Output the (x, y) coordinate of the center of the cell containing the given text.  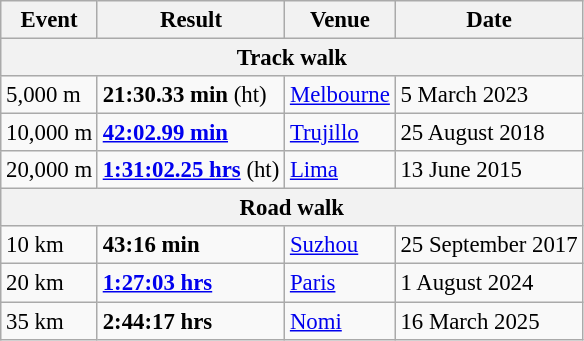
20 km (50, 283)
Trujillo (340, 133)
Paris (340, 283)
Venue (340, 20)
25 August 2018 (489, 133)
13 June 2015 (489, 170)
5,000 m (50, 95)
5 March 2023 (489, 95)
21:30.33 min (ht) (190, 95)
35 km (50, 321)
Event (50, 20)
Melbourne (340, 95)
2:44:17 hrs (190, 321)
43:16 min (190, 245)
20,000 m (50, 170)
1:27:03 hrs (190, 283)
10,000 m (50, 133)
1:31:02.25 hrs (ht) (190, 170)
Track walk (292, 58)
Nomi (340, 321)
1 August 2024 (489, 283)
Suzhou (340, 245)
Result (190, 20)
16 March 2025 (489, 321)
Road walk (292, 208)
Date (489, 20)
10 km (50, 245)
42:02.99 min (190, 133)
Lima (340, 170)
25 September 2017 (489, 245)
